Output the (x, y) coordinate of the center of the cell containing the given text.  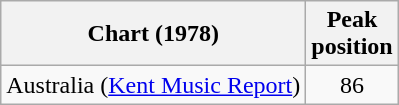
Chart (1978) (154, 34)
86 (352, 85)
Peakposition (352, 34)
Australia (Kent Music Report) (154, 85)
